Locate the cell with the specified text and output its [X, Y] center coordinate. 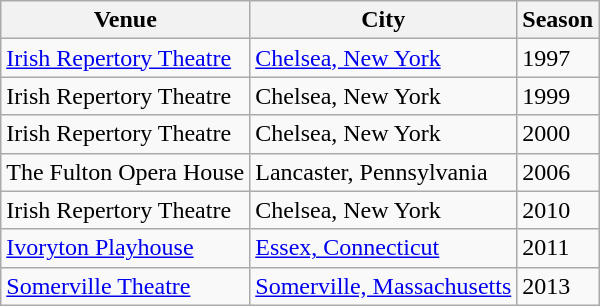
The Fulton Opera House [126, 172]
2013 [558, 286]
2010 [558, 210]
Somerville, Massachusetts [384, 286]
City [384, 20]
Venue [126, 20]
Lancaster, Pennsylvania [384, 172]
Ivoryton Playhouse [126, 248]
1997 [558, 58]
2000 [558, 134]
1999 [558, 96]
Essex, Connecticut [384, 248]
Somerville Theatre [126, 286]
Season [558, 20]
2011 [558, 248]
2006 [558, 172]
